Identify which cell holds the provided text, then report its [x, y] central coordinate. 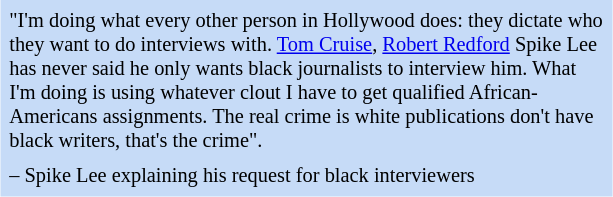
– Spike Lee explaining his request for black interviewers [306, 176]
